Identify which cell holds the provided text, then report its [X, Y] central coordinate. 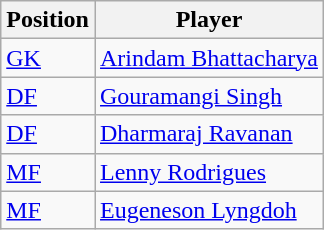
GK [48, 58]
Dharmaraj Ravanan [208, 134]
Lenny Rodrigues [208, 172]
Player [208, 20]
Gouramangi Singh [208, 96]
Position [48, 20]
Eugeneson Lyngdoh [208, 210]
Arindam Bhattacharya [208, 58]
